Provide the [x, y] coordinate of the cell's center where the given text is located.  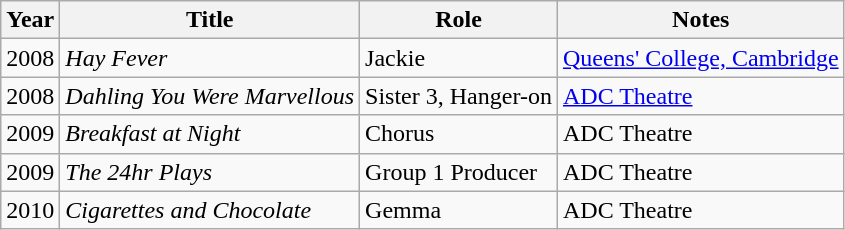
Dahling You Were Marvellous [210, 96]
Hay Fever [210, 58]
Chorus [459, 134]
Cigarettes and Chocolate [210, 210]
Group 1 Producer [459, 172]
Notes [700, 20]
Sister 3, Hanger-on [459, 96]
Gemma [459, 210]
The 24hr Plays [210, 172]
Jackie [459, 58]
Year [30, 20]
2010 [30, 210]
Queens' College, Cambridge [700, 58]
Breakfast at Night [210, 134]
Role [459, 20]
Title [210, 20]
